Extract the (x, y) coordinate from the center of the cell holding the provided text.  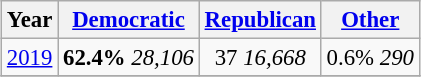
62.4% 28,106 (129, 58)
2019 (30, 58)
Democratic (129, 20)
0.6% 290 (370, 58)
Year (30, 20)
Other (370, 20)
Republican (260, 20)
37 16,668 (260, 58)
